Provide the (X, Y) coordinate of the cell's center where the given text is located.  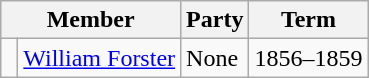
1856–1859 (308, 58)
William Forster (100, 58)
Party (215, 20)
Member (91, 20)
None (215, 58)
Term (308, 20)
